For the text-containing cell, return its midpoint in [x, y] coordinate format. 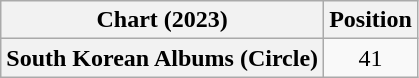
41 [371, 58]
Position [371, 20]
Chart (2023) [162, 20]
South Korean Albums (Circle) [162, 58]
